Return [X, Y] of the center of cell containing provided text 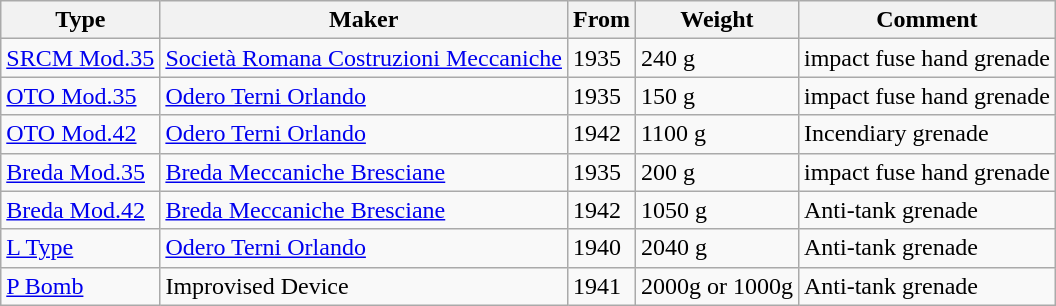
L Type [80, 248]
150 g [716, 96]
1100 g [716, 134]
1940 [601, 248]
1050 g [716, 210]
1941 [601, 286]
Incendiary grenade [926, 134]
Maker [364, 20]
Comment [926, 20]
SRCM Mod.35 [80, 58]
2000g or 1000g [716, 286]
2040 g [716, 248]
Type [80, 20]
From [601, 20]
Breda Mod.35 [80, 172]
Improvised Device [364, 286]
OTO Mod.35 [80, 96]
Weight [716, 20]
P Bomb [80, 286]
Società Romana Costruzioni Meccaniche [364, 58]
Breda Mod.42 [80, 210]
240 g [716, 58]
OTO Mod.42 [80, 134]
200 g [716, 172]
